Search for the cell housing the specified text and yield its [x, y] center coordinate. 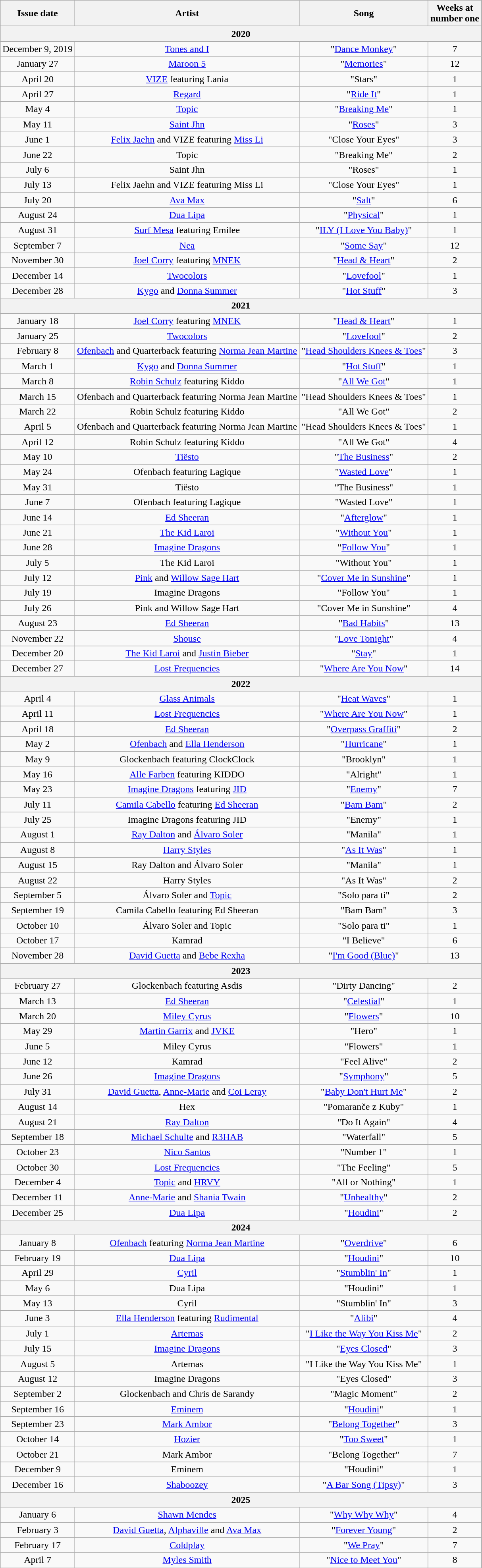
Issue date [38, 14]
December 14 [38, 276]
July 1 [38, 1333]
Nea [187, 245]
August 1 [38, 835]
David Guetta, Anne-Marie and Coi Leray [187, 1092]
"Waterfall" [364, 1137]
2021 [241, 306]
"Hero" [364, 1031]
September 23 [38, 1424]
June 14 [38, 517]
October 10 [38, 926]
David Guetta, Alphaville and Ava Max [187, 1530]
Ofenbach featuring Norma Jean Martine [187, 1243]
2020 [241, 34]
"Feel Alive" [364, 1061]
March 8 [38, 381]
September 7 [38, 245]
June 1 [38, 139]
April 29 [38, 1273]
Michael Schulte and R3HAB [187, 1137]
May 31 [38, 487]
February 17 [38, 1545]
January 18 [38, 321]
"Overdrive" [364, 1243]
December 28 [38, 291]
"Alibi" [364, 1318]
"Forever Young" [364, 1530]
December 25 [38, 1213]
July 25 [38, 820]
April 11 [38, 714]
September 16 [38, 1409]
"Baby Don't Hurt Me" [364, 1092]
June 26 [38, 1076]
8 [455, 1560]
February 27 [38, 986]
January 6 [38, 1515]
Nico Santos [187, 1152]
March 1 [38, 366]
May 10 [38, 457]
July 13 [38, 185]
Regard [187, 94]
December 20 [38, 653]
December 11 [38, 1198]
August 24 [38, 215]
May 16 [38, 774]
"I'm Good (Blue)" [364, 956]
July 5 [38, 563]
"Number 1" [364, 1152]
"Hurricane" [364, 744]
December 9 [38, 1470]
July 31 [38, 1092]
April 4 [38, 699]
October 30 [38, 1167]
August 22 [38, 880]
May 23 [38, 789]
Shouse [187, 638]
"Brooklyn" [364, 759]
"Why Why Why" [364, 1515]
June 3 [38, 1318]
Surf Mesa featuring Emilee [187, 230]
Ella Henderson featuring Rudimental [187, 1318]
November 22 [38, 638]
May 6 [38, 1288]
"Physical" [364, 215]
Glockenbach and Chris de Sarandy [187, 1394]
Alle Farben featuring KIDDO [187, 774]
October 23 [38, 1152]
Maroon 5 [187, 64]
Shawn Mendes [187, 1515]
July 20 [38, 200]
June 28 [38, 548]
14 [455, 668]
May 2 [38, 744]
June 22 [38, 154]
2024 [241, 1228]
Tones and I [187, 49]
January 8 [38, 1243]
"Stay" [364, 653]
"Do It Again" [364, 1122]
June 12 [38, 1061]
Shaboozey [187, 1485]
David Guetta and Bebe Rexha [187, 956]
March 13 [38, 1001]
Coldplay [187, 1545]
July 11 [38, 804]
September 5 [38, 895]
"I Believe" [364, 941]
August 15 [38, 865]
June 7 [38, 502]
July 26 [38, 608]
July 12 [38, 578]
August 21 [38, 1122]
"Pomaranče z Kuby" [364, 1107]
Ava Max [187, 200]
July 6 [38, 170]
October 17 [38, 941]
May 29 [38, 1031]
April 27 [38, 94]
February 3 [38, 1530]
Artist [187, 14]
"Dance Monkey" [364, 49]
May 4 [38, 109]
December 16 [38, 1485]
Glockenbach featuring Asdis [187, 986]
January 27 [38, 64]
May 13 [38, 1303]
April 20 [38, 79]
2025 [241, 1500]
May 24 [38, 472]
April 12 [38, 442]
"Ride It" [364, 94]
September 19 [38, 910]
"Salt" [364, 200]
October 14 [38, 1439]
Anne-Marie and Shania Twain [187, 1198]
July 19 [38, 593]
Myles Smith [187, 1560]
"Memories" [364, 64]
"Celestial" [364, 1001]
Topic and HRVY [187, 1182]
March 22 [38, 411]
"We Pray" [364, 1545]
August 12 [38, 1379]
"Bad Habits" [364, 623]
"Some Say" [364, 245]
December 4 [38, 1182]
Glass Animals [187, 699]
"Alright" [364, 774]
Song [364, 14]
"Love Tonight" [364, 638]
April 5 [38, 426]
Ofenbach and Ella Henderson [187, 744]
The Kid Laroi and Justin Bieber [187, 653]
"Afterglow" [364, 517]
August 8 [38, 850]
Glockenbach featuring ClockClock [187, 759]
December 27 [38, 668]
September 2 [38, 1394]
December 9, 2019 [38, 49]
"Overpass Graffiti" [364, 729]
July 15 [38, 1348]
June 21 [38, 532]
"Symphony" [364, 1076]
November 30 [38, 260]
"Nice to Meet You" [364, 1560]
"Heat Waves" [364, 699]
March 15 [38, 396]
2023 [241, 971]
"ILY (I Love You Baby)" [364, 230]
"Stars" [364, 79]
August 23 [38, 623]
February 19 [38, 1258]
April 18 [38, 729]
April 7 [38, 1560]
November 28 [38, 956]
"The Feeling" [364, 1167]
October 21 [38, 1454]
Martin Garrix and JVKE [187, 1031]
2022 [241, 683]
August 14 [38, 1107]
February 8 [38, 351]
"A Bar Song (Tipsy)" [364, 1485]
March 20 [38, 1016]
"Too Sweet" [364, 1439]
May 9 [38, 759]
January 25 [38, 336]
Weeks atnumber one [455, 14]
"Magic Moment" [364, 1394]
Hozier [187, 1439]
August 5 [38, 1364]
June 5 [38, 1046]
Ray Dalton [187, 1122]
VIZE featuring Lania [187, 79]
"Unhealthy" [364, 1198]
"All or Nothing" [364, 1182]
Hex [187, 1107]
September 18 [38, 1137]
August 31 [38, 230]
"Dirty Dancing" [364, 986]
May 11 [38, 124]
